From the cell containing the given text, extract its center point as (x, y) coordinate. 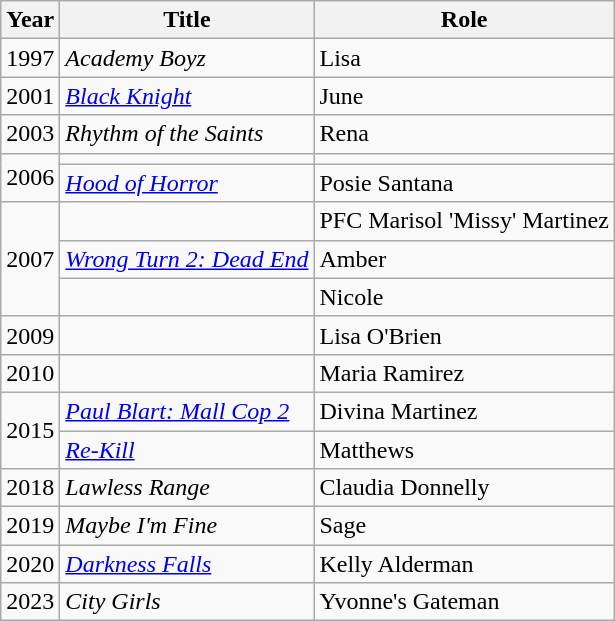
2019 (30, 526)
Divina Martinez (464, 411)
Academy Boyz (187, 58)
Re-Kill (187, 449)
Role (464, 20)
2023 (30, 602)
2006 (30, 178)
2001 (30, 96)
Black Knight (187, 96)
Maybe I'm Fine (187, 526)
Title (187, 20)
City Girls (187, 602)
2020 (30, 564)
Lisa (464, 58)
Rhythm of the Saints (187, 134)
Yvonne's Gateman (464, 602)
Sage (464, 526)
Claudia Donnelly (464, 488)
1997 (30, 58)
Year (30, 20)
Hood of Horror (187, 183)
Amber (464, 259)
Kelly Alderman (464, 564)
Darkness Falls (187, 564)
Rena (464, 134)
Lawless Range (187, 488)
Matthews (464, 449)
June (464, 96)
2009 (30, 335)
2003 (30, 134)
Lisa O'Brien (464, 335)
2018 (30, 488)
2010 (30, 373)
2007 (30, 259)
2015 (30, 430)
Wrong Turn 2: Dead End (187, 259)
Paul Blart: Mall Cop 2 (187, 411)
Nicole (464, 297)
Posie Santana (464, 183)
PFC Marisol 'Missy' Martinez (464, 221)
Maria Ramirez (464, 373)
